Scan for the cell matching the given text and deliver its (X, Y) coordinate at center. 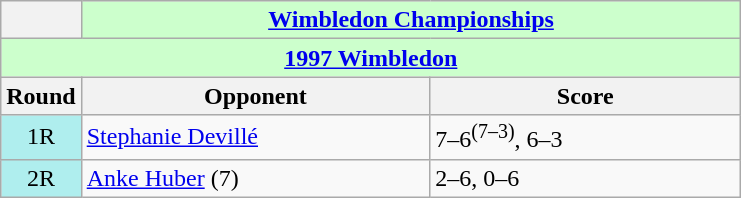
1R (41, 138)
Wimbledon Championships (411, 20)
Round (41, 96)
Anke Huber (7) (256, 178)
Score (586, 96)
Stephanie Devillé (256, 138)
7–6(7–3), 6–3 (586, 138)
1997 Wimbledon (371, 58)
Opponent (256, 96)
2R (41, 178)
2–6, 0–6 (586, 178)
